Detect which cell encompasses the target text, then output its [X, Y] center coordinate. 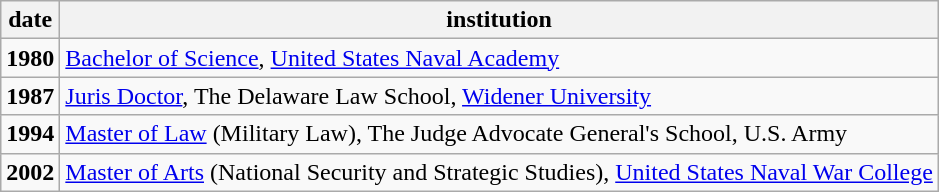
Juris Doctor, The Delaware Law School, Widener University [500, 96]
1980 [30, 58]
date [30, 20]
1994 [30, 134]
Bachelor of Science, United States Naval Academy [500, 58]
Master of Arts (National Security and Strategic Studies), United States Naval War College [500, 172]
2002 [30, 172]
1987 [30, 96]
institution [500, 20]
Master of Law (Military Law), The Judge Advocate General's School, U.S. Army [500, 134]
